Determine the [X, Y] coordinate at the center of the cell enclosing the given text.  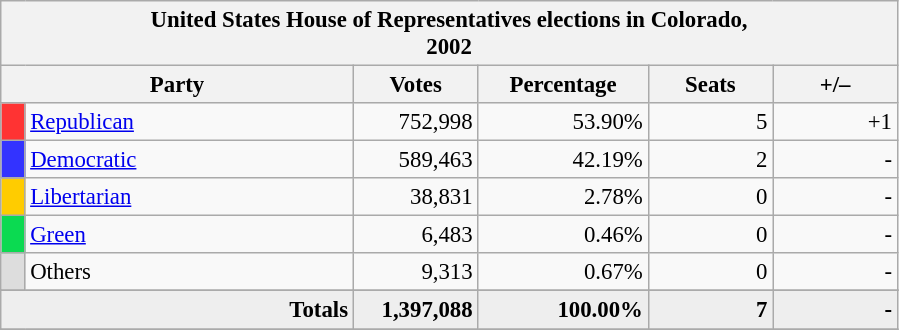
38,831 [416, 197]
Others [189, 273]
0.46% [563, 235]
1,397,088 [416, 310]
United States House of Representatives elections in Colorado,2002 [450, 34]
53.90% [563, 122]
Totals [178, 310]
2 [710, 160]
589,463 [416, 160]
5 [710, 122]
+1 [836, 122]
Libertarian [189, 197]
Party [178, 85]
Percentage [563, 85]
Republican [189, 122]
7 [710, 310]
9,313 [416, 273]
752,998 [416, 122]
42.19% [563, 160]
100.00% [563, 310]
Votes [416, 85]
2.78% [563, 197]
Seats [710, 85]
Democratic [189, 160]
+/– [836, 85]
0.67% [563, 273]
6,483 [416, 235]
Green [189, 235]
